Output the [X, Y] coordinate of the center of the cell containing the given text.  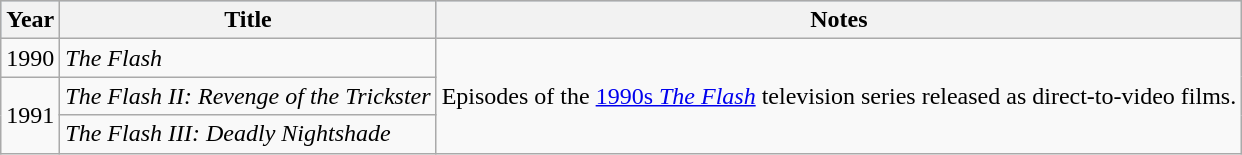
Title [248, 20]
The Flash III: Deadly Nightshade [248, 134]
The Flash II: Revenge of the Trickster [248, 96]
Episodes of the 1990s The Flash television series released as direct-to-video films. [839, 96]
Notes [839, 20]
1990 [30, 58]
1991 [30, 115]
The Flash [248, 58]
Year [30, 20]
